Determine the [X, Y] coordinate at the center of the cell enclosing the given text.  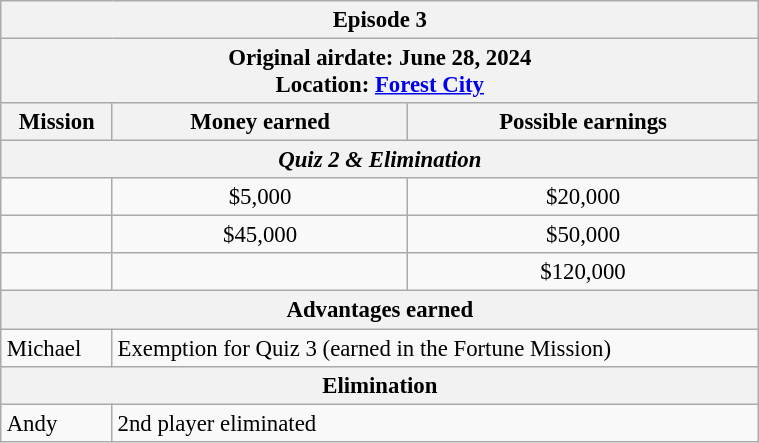
Advantages earned [380, 310]
$5,000 [260, 197]
$120,000 [583, 272]
$50,000 [583, 235]
Possible earnings [583, 122]
Money earned [260, 122]
Exemption for Quiz 3 (earned in the Fortune Mission) [435, 347]
$45,000 [260, 235]
Elimination [380, 385]
Quiz 2 & Elimination [380, 160]
Andy [56, 423]
2nd player eliminated [435, 423]
Mission [56, 122]
Original airdate: June 28, 2024Location: Forest City [380, 70]
Episode 3 [380, 20]
$20,000 [583, 197]
Michael [56, 347]
